Return the [X, Y] coordinate for the center point of the cell that contains the specified text.  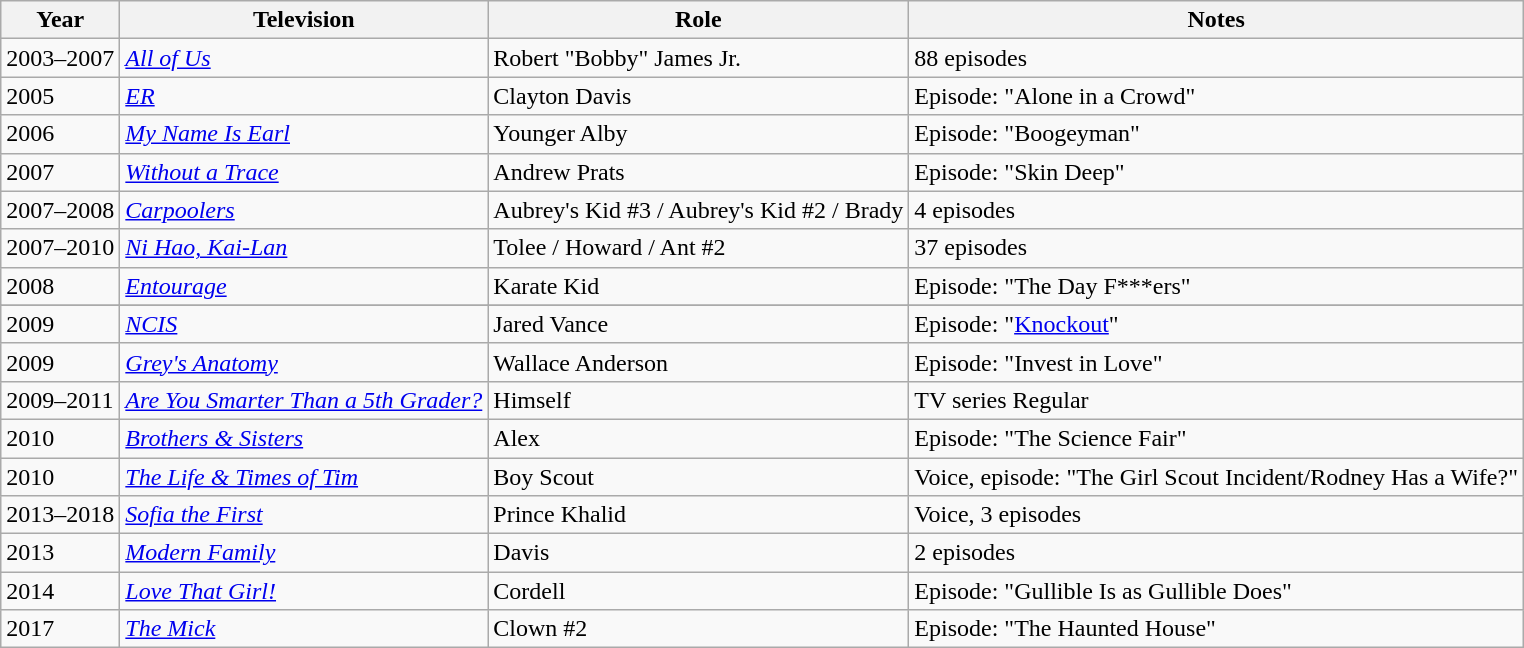
Robert "Bobby" James Jr. [698, 58]
Television [304, 20]
2008 [60, 286]
2007 [60, 172]
NCIS [304, 324]
Without a Trace [304, 172]
Boy Scout [698, 477]
2009–2011 [60, 400]
2005 [60, 96]
My Name Is Earl [304, 134]
Ni Hao, Kai-Lan [304, 248]
Episode: "The Science Fair" [1216, 438]
The Life & Times of Tim [304, 477]
Jared Vance [698, 324]
2017 [60, 629]
Himself [698, 400]
Notes [1216, 20]
ER [304, 96]
Episode: "Skin Deep" [1216, 172]
Episode: "The Haunted House" [1216, 629]
2007–2010 [60, 248]
Clown #2 [698, 629]
Karate Kid [698, 286]
Year [60, 20]
Voice, episode: "The Girl Scout Incident/Rodney Has a Wife?" [1216, 477]
2007–2008 [60, 210]
Brothers & Sisters [304, 438]
Modern Family [304, 553]
Aubrey's Kid #3 / Aubrey's Kid #2 / Brady [698, 210]
Grey's Anatomy [304, 362]
2006 [60, 134]
Tolee / Howard / Ant #2 [698, 248]
Sofia the First [304, 515]
88 episodes [1216, 58]
2 episodes [1216, 553]
2014 [60, 591]
Episode: "Gullible Is as Gullible Does" [1216, 591]
Are You Smarter Than a 5th Grader? [304, 400]
TV series Regular [1216, 400]
Love That Girl! [304, 591]
Prince Khalid [698, 515]
2013 [60, 553]
Andrew Prats [698, 172]
All of Us [304, 58]
Episode: "Alone in a Crowd" [1216, 96]
Davis [698, 553]
Carpoolers [304, 210]
Episode: "Invest in Love" [1216, 362]
Cordell [698, 591]
Entourage [304, 286]
The Mick [304, 629]
Role [698, 20]
Episode: "The Day F***ers" [1216, 286]
37 episodes [1216, 248]
Alex [698, 438]
4 episodes [1216, 210]
Wallace Anderson [698, 362]
Voice, 3 episodes [1216, 515]
2003–2007 [60, 58]
2013–2018 [60, 515]
Episode: "Knockout" [1216, 324]
Episode: "Boogeyman" [1216, 134]
Clayton Davis [698, 96]
Younger Alby [698, 134]
